Pinpoint the cell where the given text exists, returning its (X, Y) midpoint coordinate. 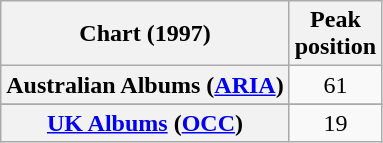
Chart (1997) (145, 34)
Australian Albums (ARIA) (145, 85)
Peakposition (335, 34)
UK Albums (OCC) (145, 123)
61 (335, 85)
19 (335, 123)
